Find where the given text appears and provide that cell's center as [X, Y] coordinate. 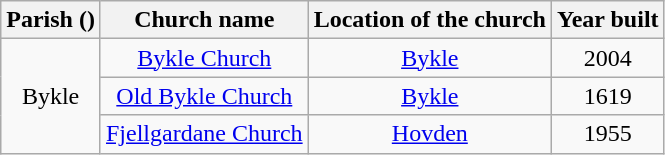
1619 [608, 96]
2004 [608, 58]
Parish () [51, 20]
Fjellgardane Church [204, 134]
Year built [608, 20]
Church name [204, 20]
1955 [608, 134]
Bykle Church [204, 58]
Hovden [430, 134]
Old Bykle Church [204, 96]
Location of the church [430, 20]
